Identify which cell holds the provided text, then report its [x, y] central coordinate. 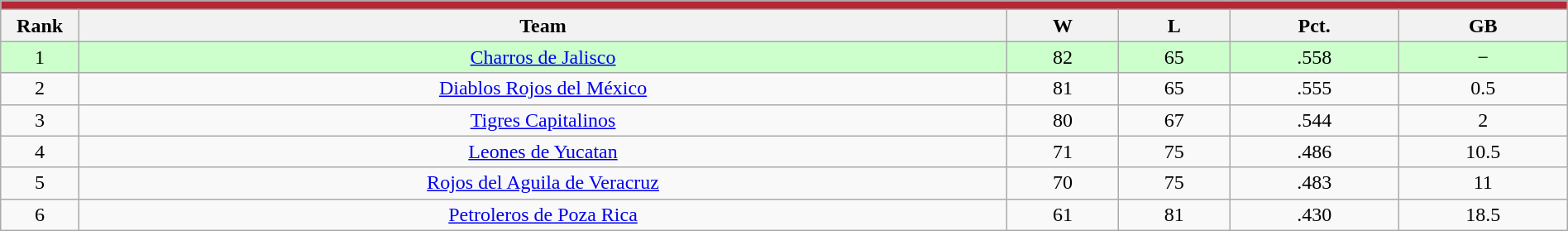
18.5 [1483, 214]
.486 [1314, 152]
.544 [1314, 120]
67 [1174, 120]
82 [1064, 57]
.558 [1314, 57]
71 [1064, 152]
6 [40, 214]
.555 [1314, 89]
Charros de Jalisco [543, 57]
.483 [1314, 183]
10.5 [1483, 152]
5 [40, 183]
Team [543, 26]
L [1174, 26]
61 [1064, 214]
80 [1064, 120]
− [1483, 57]
GB [1483, 26]
Leones de Yucatan [543, 152]
70 [1064, 183]
Rojos del Aguila de Veracruz [543, 183]
4 [40, 152]
Diablos Rojos del México [543, 89]
Tigres Capitalinos [543, 120]
Rank [40, 26]
1 [40, 57]
W [1064, 26]
11 [1483, 183]
0.5 [1483, 89]
.430 [1314, 214]
Petroleros de Poza Rica [543, 214]
Pct. [1314, 26]
3 [40, 120]
